Provide the [X, Y] coordinate of the cell's center where the given text is located.  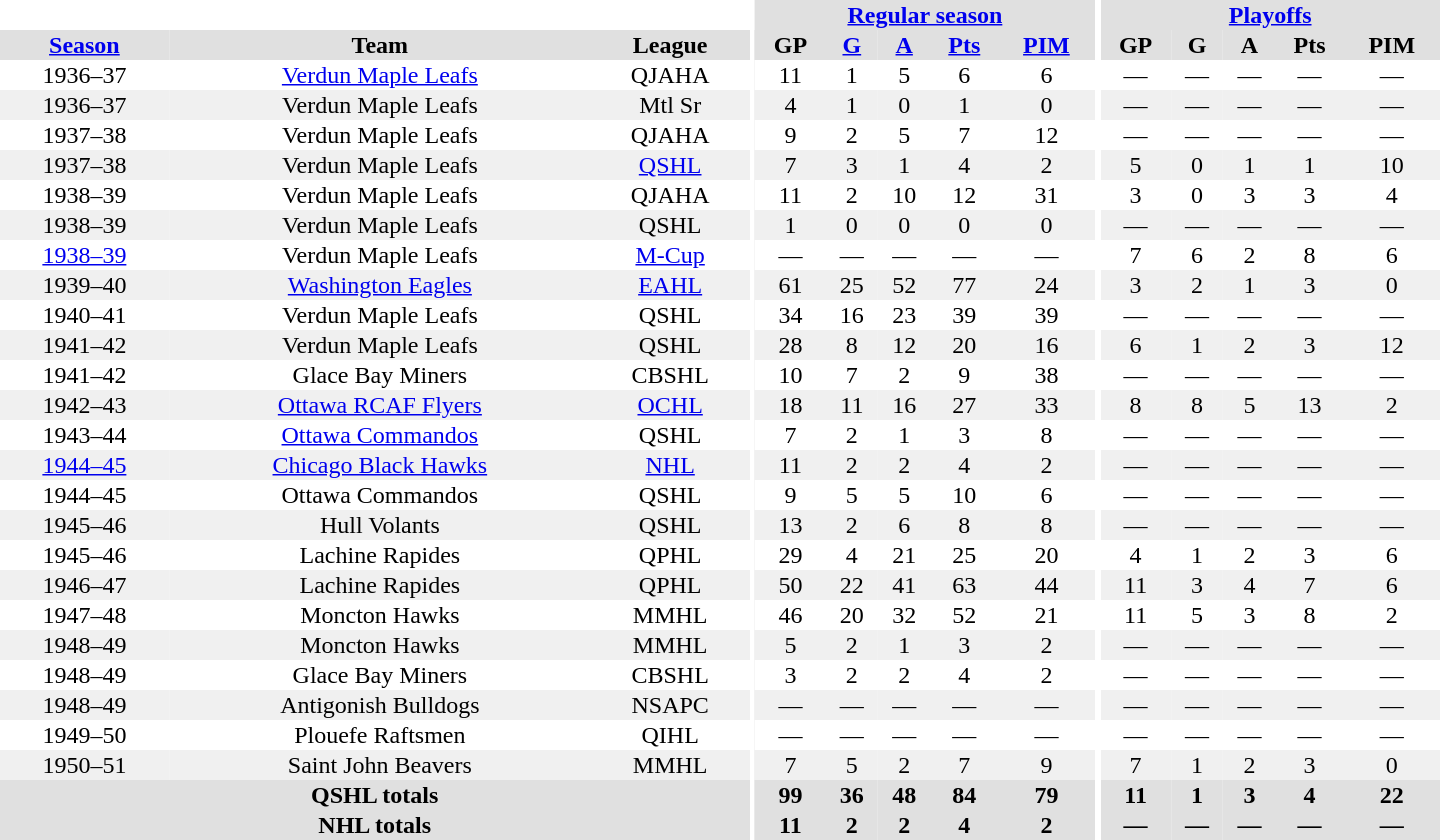
M-Cup [670, 255]
61 [790, 285]
Hull Volants [380, 525]
NHL totals [374, 825]
Washington Eagles [380, 285]
32 [904, 615]
QSHL totals [374, 795]
1940–41 [84, 315]
24 [1046, 285]
Saint John Beavers [380, 765]
Ottawa RCAF Flyers [380, 405]
27 [964, 405]
28 [790, 345]
84 [964, 795]
EAHL [670, 285]
Regular season [924, 15]
1947–48 [84, 615]
QIHL [670, 735]
38 [1046, 375]
NSAPC [670, 705]
1949–50 [84, 735]
1939–40 [84, 285]
1950–51 [84, 765]
34 [790, 315]
Antigonish Bulldogs [380, 705]
99 [790, 795]
18 [790, 405]
29 [790, 555]
Playoffs [1270, 15]
Chicago Black Hawks [380, 465]
48 [904, 795]
33 [1046, 405]
50 [790, 585]
1942–43 [84, 405]
OCHL [670, 405]
44 [1046, 585]
1946–47 [84, 585]
77 [964, 285]
Plouefe Raftsmen [380, 735]
Mtl Sr [670, 105]
NHL [670, 465]
1943–44 [84, 435]
23 [904, 315]
League [670, 45]
36 [852, 795]
Team [380, 45]
Season [84, 45]
46 [790, 615]
31 [1046, 195]
63 [964, 585]
79 [1046, 795]
41 [904, 585]
